For the text-containing cell, return its midpoint in [X, Y] coordinate format. 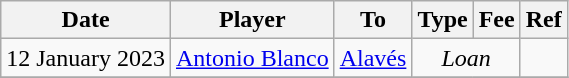
Player [252, 20]
To [373, 20]
Antonio Blanco [252, 58]
12 January 2023 [86, 58]
Alavés [373, 58]
Loan [466, 58]
Date [86, 20]
Fee [496, 20]
Type [442, 20]
Ref [544, 20]
